Provide the [x, y] coordinate of the cell's center where the given text is located.  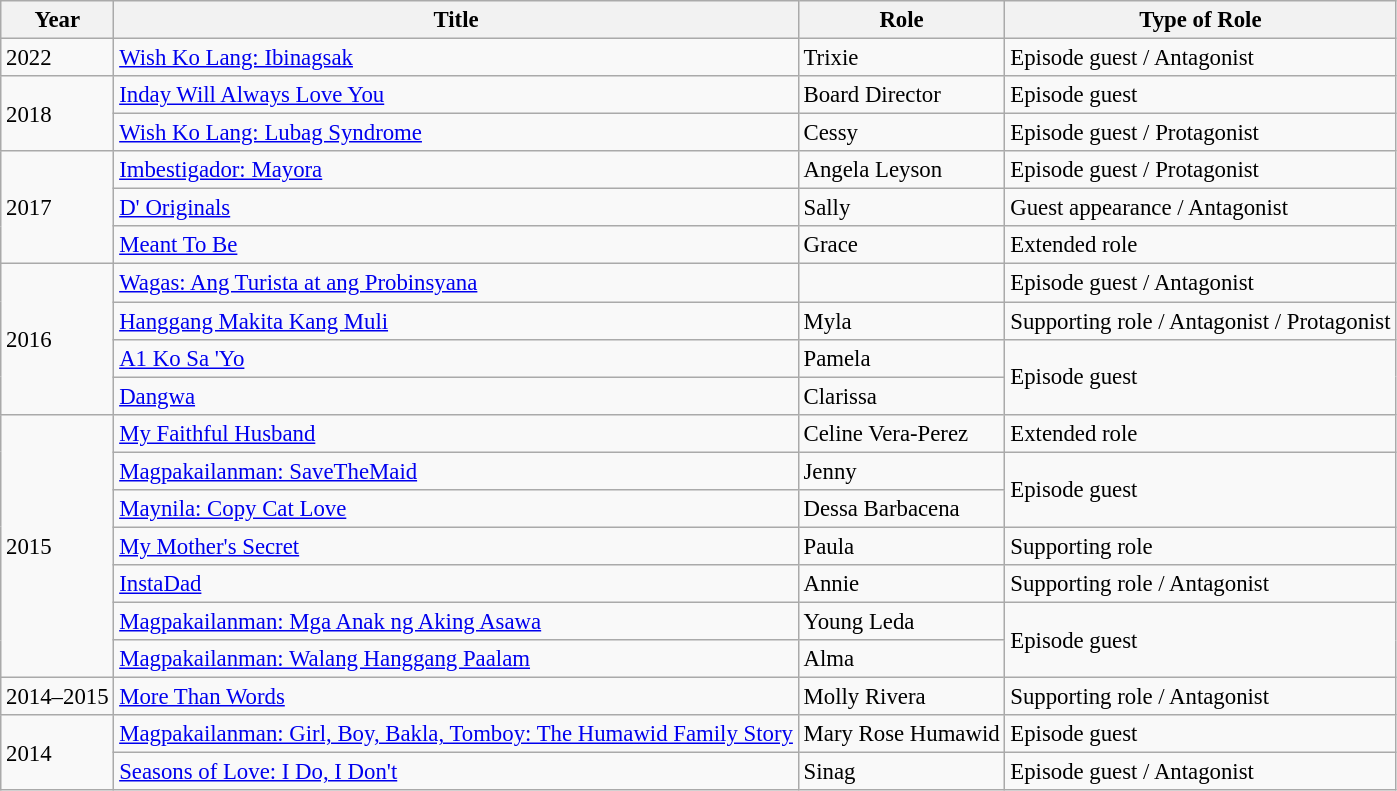
Molly Rivera [902, 697]
Sally [902, 208]
More Than Words [456, 697]
Annie [902, 584]
Meant To Be [456, 245]
Clarissa [902, 396]
Wish Ko Lang: Lubag Syndrome [456, 133]
Cessy [902, 133]
Board Director [902, 95]
Magpakailanman: Walang Hanggang Paalam [456, 659]
Wagas: Ang Turista at ang Probinsyana [456, 283]
Guest appearance / Antagonist [1200, 208]
Year [58, 20]
Magpakailanman: Mga Anak ng Aking Asawa [456, 621]
Type of Role [1200, 20]
My Faithful Husband [456, 433]
2014–2015 [58, 697]
2017 [58, 208]
My Mother's Secret [456, 546]
Wish Ko Lang: Ibinagsak [456, 58]
Hanggang Makita Kang Muli [456, 321]
D' Originals [456, 208]
Dangwa [456, 396]
Magpakailanman: Girl, Boy, Bakla, Tomboy: The Humawid Family Story [456, 734]
Paula [902, 546]
Imbestigador: Mayora [456, 170]
Role [902, 20]
2016 [58, 339]
2018 [58, 114]
Maynila: Copy Cat Love [456, 509]
Pamela [902, 358]
2014 [58, 752]
InstaDad [456, 584]
Angela Leyson [902, 170]
Young Leda [902, 621]
2015 [58, 546]
Dessa Barbacena [902, 509]
Supporting role / Antagonist / Protagonist [1200, 321]
Sinag [902, 772]
Jenny [902, 471]
Mary Rose Humawid [902, 734]
Seasons of Love: I Do, I Don't [456, 772]
Title [456, 20]
Supporting role [1200, 546]
Alma [902, 659]
Celine Vera-Perez [902, 433]
Inday Will Always Love You [456, 95]
A1 Ko Sa 'Yo [456, 358]
Magpakailanman: SaveTheMaid [456, 471]
Grace [902, 245]
Myla [902, 321]
2022 [58, 58]
Trixie [902, 58]
